From the cell containing the given text, extract its center point as (x, y) coordinate. 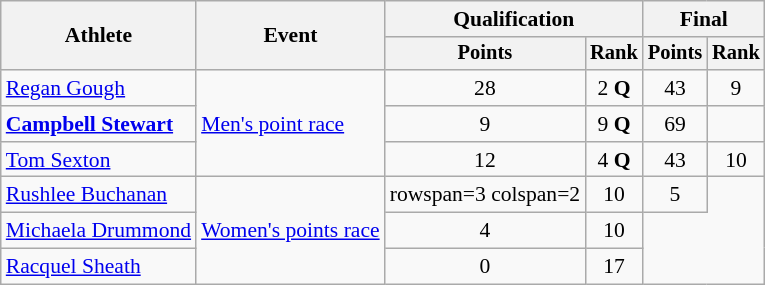
Racquel Sheath (98, 267)
Men's point race (290, 124)
rowspan=3 colspan=2 (486, 195)
4 (486, 231)
9 Q (614, 124)
0 (486, 267)
28 (486, 88)
Athlete (98, 36)
17 (614, 267)
Campbell Stewart (98, 124)
Final (704, 19)
5 (675, 195)
Michaela Drummond (98, 231)
12 (486, 160)
Women's points race (290, 230)
Event (290, 36)
Tom Sexton (98, 160)
Regan Gough (98, 88)
69 (675, 124)
2 Q (614, 88)
4 Q (614, 160)
Qualification (514, 19)
Rushlee Buchanan (98, 195)
